Return [X, Y] of the center of cell containing provided text 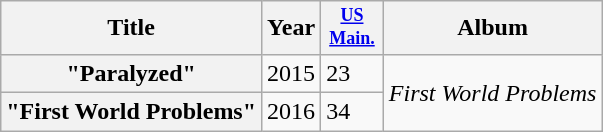
2015 [292, 73]
Year [292, 28]
Album [492, 28]
First World Problems [492, 92]
34 [352, 111]
USMain. [352, 28]
"Paralyzed" [132, 73]
"First World Problems" [132, 111]
2016 [292, 111]
23 [352, 73]
Title [132, 28]
